For the text-containing cell, return its midpoint in (X, Y) coordinate format. 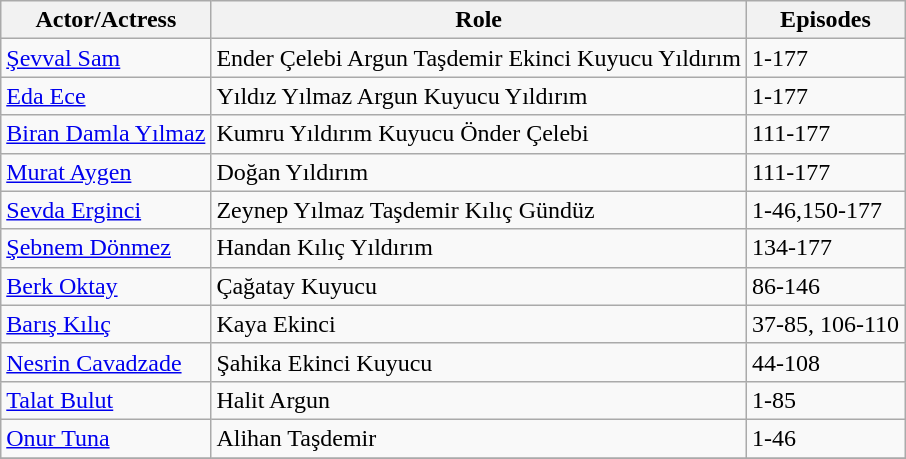
Halit Argun (479, 400)
Şevval Sam (106, 58)
Murat Aygen (106, 172)
Eda Ece (106, 96)
1-85 (825, 400)
86-146 (825, 286)
Berk Oktay (106, 286)
Actor/Actress (106, 20)
Ender Çelebi Argun Taşdemir Ekinci Kuyucu Yıldırım (479, 58)
134-177 (825, 248)
Doğan Yıldırım (479, 172)
Nesrin Cavadzade (106, 362)
44-108 (825, 362)
Çağatay Kuyucu (479, 286)
Yıldız Yılmaz Argun Kuyucu Yıldırım (479, 96)
Alihan Taşdemir (479, 438)
Şebnem Dönmez (106, 248)
1-46,150-177 (825, 210)
Biran Damla Yılmaz (106, 134)
Episodes (825, 20)
Talat Bulut (106, 400)
37-85, 106-110 (825, 324)
1-46 (825, 438)
Kumru Yıldırım Kuyucu Önder Çelebi (479, 134)
Sevda Erginci (106, 210)
Şahika Ekinci Kuyucu (479, 362)
Handan Kılıç Yıldırım (479, 248)
Zeynep Yılmaz Taşdemir Kılıç Gündüz (479, 210)
Kaya Ekinci (479, 324)
Role (479, 20)
Onur Tuna (106, 438)
Barış Kılıç (106, 324)
